For the text-containing cell, return its midpoint in (X, Y) coordinate format. 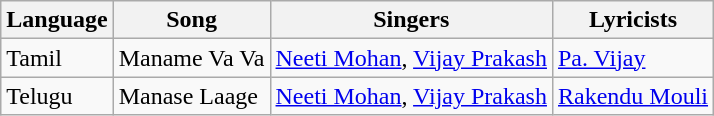
Lyricists (632, 20)
Song (192, 20)
Maname Va Va (192, 58)
Telugu (57, 96)
Singers (411, 20)
Pa. Vijay (632, 58)
Language (57, 20)
Manase Laage (192, 96)
Rakendu Mouli (632, 96)
Tamil (57, 58)
